Locate the cell with the specified text and output its [x, y] center coordinate. 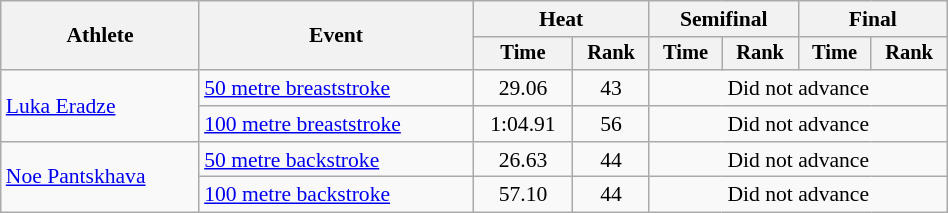
29.06 [523, 88]
Event [336, 36]
50 metre breaststroke [336, 88]
Athlete [100, 36]
Semifinal [724, 19]
Heat [561, 19]
56 [611, 124]
26.63 [523, 160]
Noe Pantskhava [100, 178]
43 [611, 88]
Luka Eradze [100, 106]
100 metre breaststroke [336, 124]
1:04.91 [523, 124]
50 metre backstroke [336, 160]
Final [872, 19]
57.10 [523, 195]
100 metre backstroke [336, 195]
